Identify which cell holds the provided text, then report its (X, Y) central coordinate. 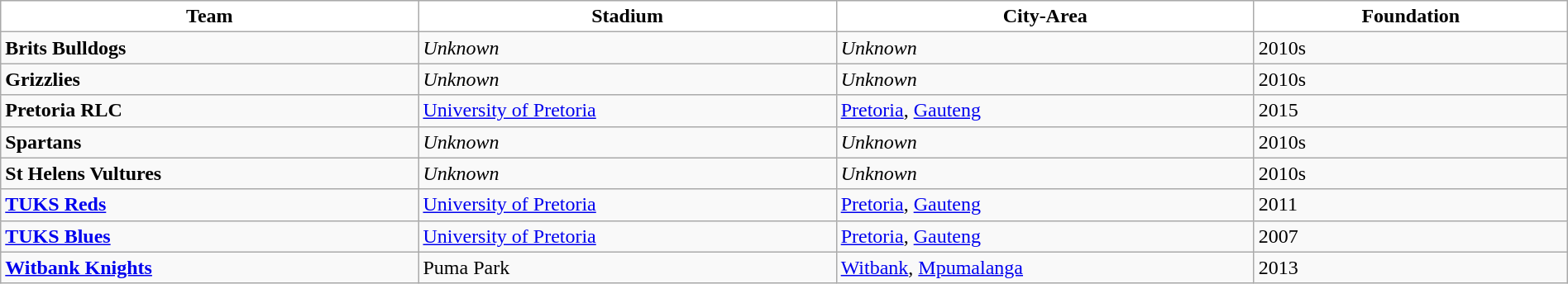
Foundation (1411, 17)
TUKS Reds (210, 205)
St Helens Vultures (210, 173)
Puma Park (627, 267)
2015 (1411, 111)
City-Area (1045, 17)
TUKS Blues (210, 236)
Team (210, 17)
2007 (1411, 236)
Grizzlies (210, 79)
2011 (1411, 205)
Brits Bulldogs (210, 48)
Stadium (627, 17)
Witbank, Mpumalanga (1045, 267)
Pretoria RLC (210, 111)
2013 (1411, 267)
Witbank Knights (210, 267)
Spartans (210, 142)
